Pinpoint the cell where the given text exists, returning its (x, y) midpoint coordinate. 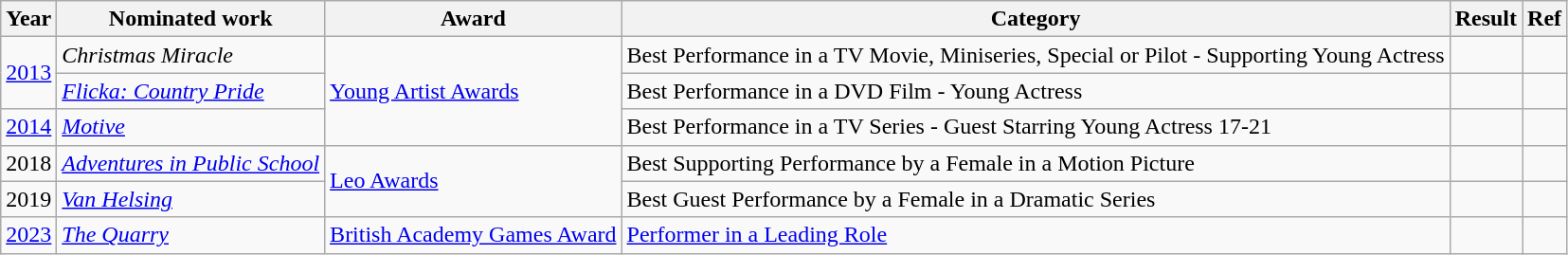
Motive (191, 127)
Ref (1544, 19)
2019 (28, 199)
Young Artist Awards (474, 91)
Result (1486, 19)
Best Performance in a TV Series - Guest Starring Young Actress 17-21 (1036, 127)
2018 (28, 163)
2023 (28, 235)
2013 (28, 73)
Award (474, 19)
Category (1036, 19)
British Academy Games Award (474, 235)
The Quarry (191, 235)
Adventures in Public School (191, 163)
2014 (28, 127)
Year (28, 19)
Van Helsing (191, 199)
Leo Awards (474, 181)
Best Performance in a DVD Film - Young Actress (1036, 91)
Flicka: Country Pride (191, 91)
Nominated work (191, 19)
Best Supporting Performance by a Female in a Motion Picture (1036, 163)
Performer in a Leading Role (1036, 235)
Best Guest Performance by a Female in a Dramatic Series (1036, 199)
Christmas Miracle (191, 55)
Best Performance in a TV Movie, Miniseries, Special or Pilot - Supporting Young Actress (1036, 55)
